Provide the (x, y) coordinate of the cell's center where the given text is located.  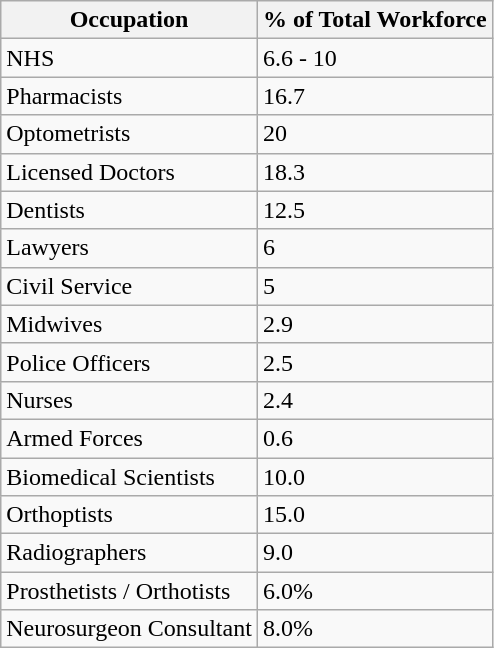
15.0 (374, 515)
6 (374, 248)
Neurosurgeon Consultant (130, 629)
6.0% (374, 591)
Nurses (130, 400)
12.5 (374, 210)
Dentists (130, 210)
Police Officers (130, 362)
Lawyers (130, 248)
Prosthetists / Orthotists (130, 591)
% of Total Workforce (374, 20)
Armed Forces (130, 438)
18.3 (374, 172)
Occupation (130, 20)
Biomedical Scientists (130, 477)
5 (374, 286)
20 (374, 134)
Optometrists (130, 134)
10.0 (374, 477)
9.0 (374, 553)
Radiographers (130, 553)
2.9 (374, 324)
Licensed Doctors (130, 172)
8.0% (374, 629)
0.6 (374, 438)
NHS (130, 58)
2.4 (374, 400)
Midwives (130, 324)
Pharmacists (130, 96)
6.6 - 10 (374, 58)
16.7 (374, 96)
Orthoptists (130, 515)
Civil Service (130, 286)
2.5 (374, 362)
